Capture the cell that displays the provided text and extract its [x, y] central coordinate. 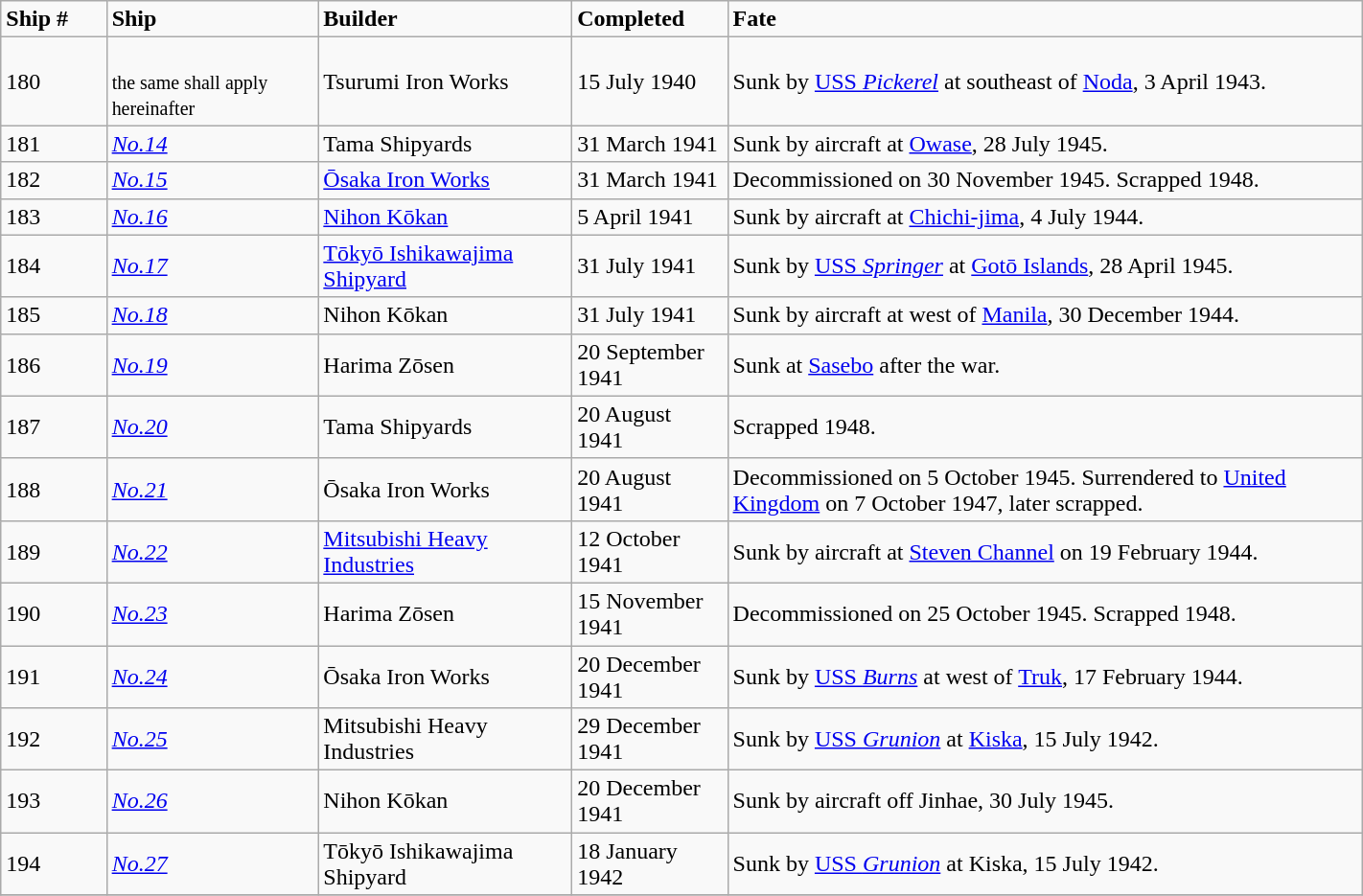
185 [54, 315]
Fate [1045, 19]
Sunk by USS Pickerel at southeast of Noda, 3 April 1943. [1045, 81]
5 April 1941 [650, 217]
15 July 1940 [650, 81]
192 [54, 740]
the same shall apply hereinafter [213, 81]
Sunk by aircraft off Jinhae, 30 July 1945. [1045, 801]
No.19 [213, 364]
Ship [213, 19]
No.26 [213, 801]
191 [54, 677]
No.22 [213, 552]
Ship # [54, 19]
No.23 [213, 613]
No.24 [213, 677]
180 [54, 81]
Sunk by USS Springer at Gotō Islands, 28 April 1945. [1045, 266]
Builder [445, 19]
190 [54, 613]
187 [54, 427]
No.16 [213, 217]
189 [54, 552]
18 January 1942 [650, 864]
Sunk by aircraft at Owase, 28 July 1945. [1045, 144]
No.20 [213, 427]
Tsurumi Iron Works [445, 81]
186 [54, 364]
12 October 1941 [650, 552]
194 [54, 864]
Completed [650, 19]
20 September 1941 [650, 364]
182 [54, 180]
No.21 [213, 489]
Decommissioned on 30 November 1945. Scrapped 1948. [1045, 180]
No.25 [213, 740]
181 [54, 144]
183 [54, 217]
Sunk by aircraft at west of Manila, 30 December 1944. [1045, 315]
Sunk by aircraft at Chichi-jima, 4 July 1944. [1045, 217]
No.14 [213, 144]
No.27 [213, 864]
Scrapped 1948. [1045, 427]
No.18 [213, 315]
Sunk at Sasebo after the war. [1045, 364]
No.17 [213, 266]
184 [54, 266]
Sunk by aircraft at Steven Channel on 19 February 1944. [1045, 552]
188 [54, 489]
15 November 1941 [650, 613]
No.15 [213, 180]
Decommissioned on 5 October 1945. Surrendered to United Kingdom on 7 October 1947, later scrapped. [1045, 489]
193 [54, 801]
29 December 1941 [650, 740]
Sunk by USS Burns at west of Truk, 17 February 1944. [1045, 677]
Decommissioned on 25 October 1945. Scrapped 1948. [1045, 613]
